Return [x, y] of the center of cell containing provided text 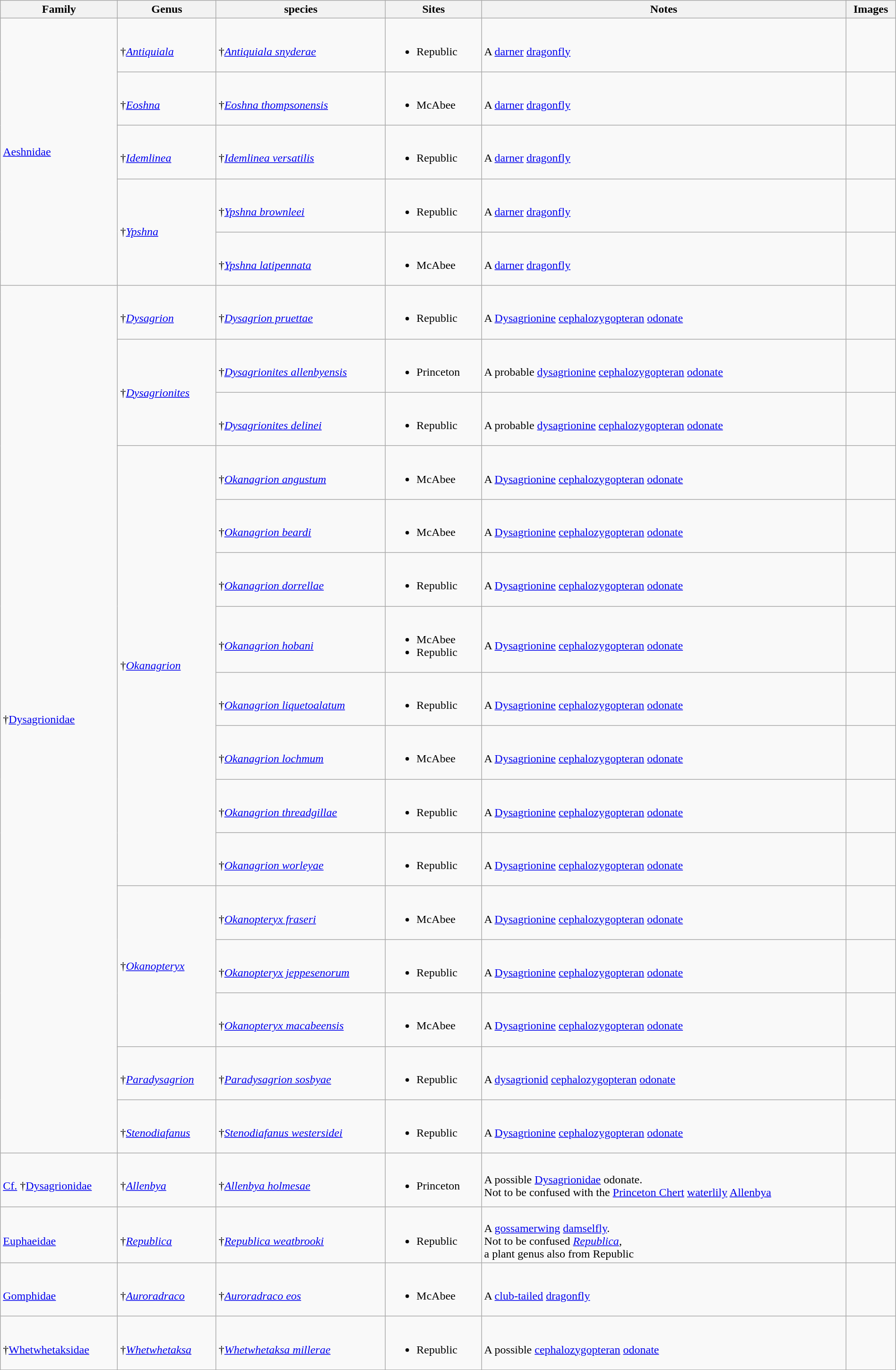
A dysagrionid cephalozygopteran odonate [663, 1073]
†Stenodiafanus westersidei [301, 1127]
A possible Dysagrionidae odonate. Not to be confused with the Princeton Chert waterlily Allenbya [663, 1180]
†Okanagrion worleyae [301, 859]
†Okanagrion liquetoalatum [301, 699]
†Okanopteryx fraseri [301, 913]
Notes [663, 9]
†Dysagrionites allenbyensis [301, 366]
†Dysagrionites [167, 392]
Images [870, 9]
†Ypshna brownleei [301, 205]
†Idemlinea [167, 152]
†Dysagrion [167, 312]
†Antiquiala snyderae [301, 45]
†Idemlinea versatilis [301, 152]
†Republica [167, 1234]
†Republica weatbrooki [301, 1234]
†Allenbya holmesae [301, 1180]
†Auroradraco eos [301, 1289]
†Paradysagrion [167, 1073]
†Okanagrion lochmum [301, 752]
†Auroradraco [167, 1289]
†Okanagrion dorrellae [301, 579]
†Allenbya [167, 1180]
Genus [167, 9]
†Antiquiala [167, 45]
†Okanagrion threadgillae [301, 806]
†Dysagrionidae [59, 719]
†Stenodiafanus [167, 1127]
†Whetwhetaksa [167, 1343]
†Eoshna [167, 98]
†Okanagrion hobani [301, 639]
†Dysagrionites delinei [301, 419]
A gossamerwing damselfly. Not to be confused Republica, a plant genus also from Republic [663, 1234]
†Okanopteryx macabeensis [301, 1020]
†Whetwhetaksidae [59, 1343]
species [301, 9]
A possible cephalozygopteran odonate [663, 1343]
Euphaeidae [59, 1234]
†Okanagrion angustum [301, 473]
Sites [434, 9]
Cf. †Dysagrionidae [59, 1180]
Gomphidae [59, 1289]
†Okanagrion [167, 666]
†Dysagrion pruettae [301, 312]
†Paradysagrion sosbyae [301, 1073]
Family [59, 9]
†Ypshna [167, 232]
†Okanopteryx jeppesenorum [301, 966]
†Eoshna thompsonensis [301, 98]
†Okanopteryx [167, 966]
A club-tailed dragonfly [663, 1289]
†Whetwhetaksa millerae [301, 1343]
McAbeeRepublic [434, 639]
Aeshnidae [59, 152]
†Ypshna latipennata [301, 259]
†Okanagrion beardi [301, 526]
